Extract the [X, Y] coordinate from the center of the cell holding the provided text.  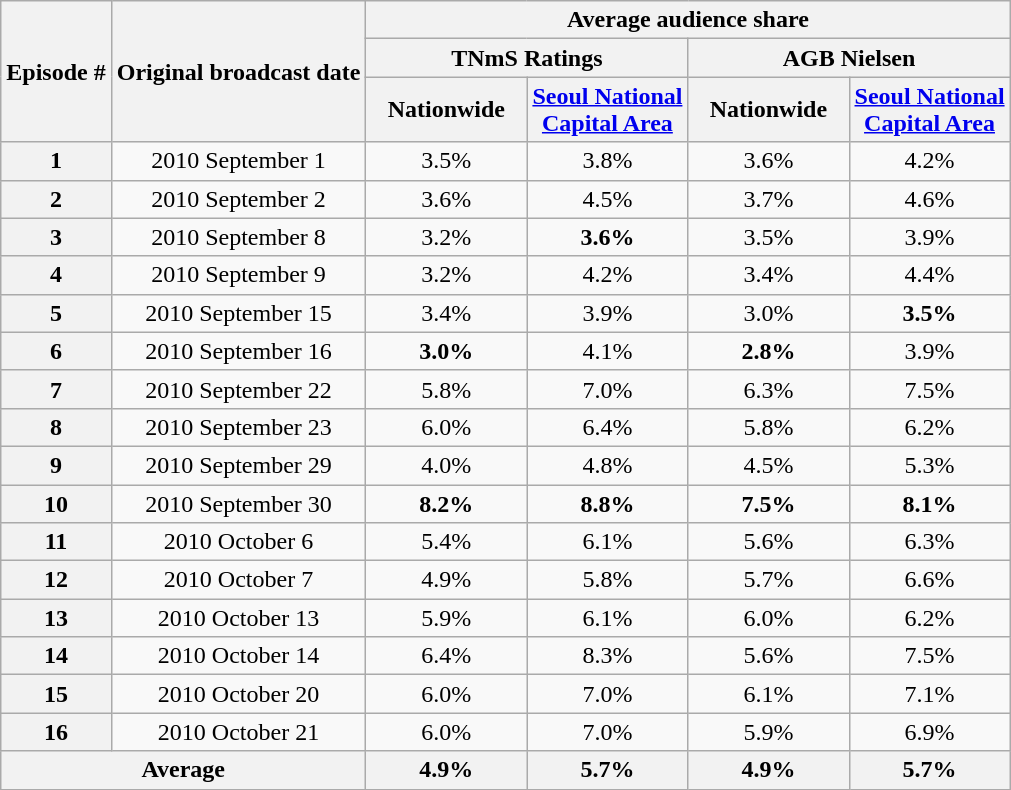
1 [56, 161]
4.4% [930, 275]
Original broadcast date [238, 72]
2010 October 6 [238, 542]
8.2% [446, 503]
TNmS Ratings [527, 58]
8 [56, 427]
2010 September 15 [238, 313]
2010 October 7 [238, 580]
8.1% [930, 503]
4 [56, 275]
Average [184, 770]
4.0% [446, 465]
5.3% [930, 465]
5 [56, 313]
2010 September 9 [238, 275]
2.8% [768, 351]
4.8% [608, 465]
3.7% [768, 199]
7 [56, 389]
2010 October 14 [238, 656]
9 [56, 465]
12 [56, 580]
AGB Nielsen [849, 58]
6.6% [930, 580]
2010 September 16 [238, 351]
2010 October 20 [238, 694]
2010 September 23 [238, 427]
2010 September 8 [238, 237]
2010 October 13 [238, 618]
13 [56, 618]
8.8% [608, 503]
15 [56, 694]
3.8% [608, 161]
10 [56, 503]
16 [56, 732]
2010 September 2 [238, 199]
Average audience share [688, 20]
2010 September 30 [238, 503]
2010 September 22 [238, 389]
7.1% [930, 694]
2010 October 21 [238, 732]
Episode # [56, 72]
4.1% [608, 351]
4.6% [930, 199]
3 [56, 237]
2010 September 29 [238, 465]
5.4% [446, 542]
14 [56, 656]
8.3% [608, 656]
6 [56, 351]
2 [56, 199]
6.9% [930, 732]
2010 September 1 [238, 161]
11 [56, 542]
